Determine the (x, y) coordinate at the center of the cell enclosing the given text.  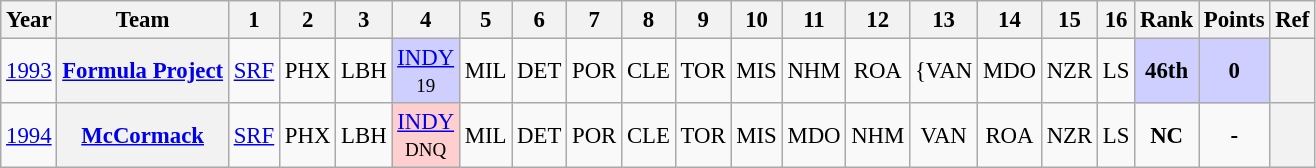
1993 (29, 72)
12 (878, 20)
16 (1116, 20)
NC (1167, 136)
6 (540, 20)
9 (703, 20)
46th (1167, 72)
0 (1234, 72)
11 (814, 20)
10 (756, 20)
2 (308, 20)
1 (254, 20)
Ref (1292, 20)
VAN (944, 136)
Points (1234, 20)
Rank (1167, 20)
15 (1069, 20)
5 (485, 20)
1994 (29, 136)
Year (29, 20)
4 (426, 20)
{VAN (944, 72)
14 (1010, 20)
INDYDNQ (426, 136)
- (1234, 136)
Formula Project (142, 72)
Team (142, 20)
McCormack (142, 136)
13 (944, 20)
3 (364, 20)
8 (649, 20)
7 (594, 20)
INDY19 (426, 72)
